Provide the [X, Y] coordinate of the cell's center where the given text is located.  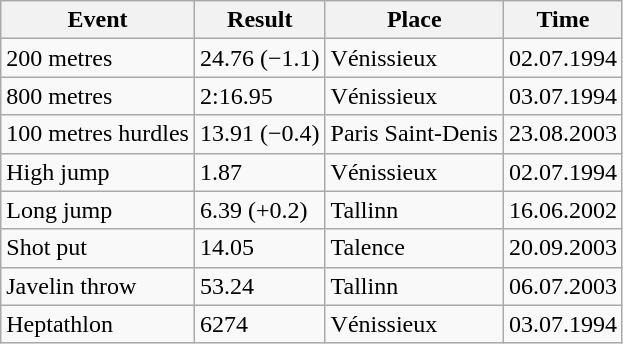
Heptathlon [98, 324]
24.76 (−1.1) [260, 58]
06.07.2003 [562, 286]
200 metres [98, 58]
Time [562, 20]
Event [98, 20]
Result [260, 20]
20.09.2003 [562, 248]
53.24 [260, 286]
Talence [414, 248]
13.91 (−0.4) [260, 134]
23.08.2003 [562, 134]
Shot put [98, 248]
6274 [260, 324]
100 metres hurdles [98, 134]
Paris Saint-Denis [414, 134]
Long jump [98, 210]
14.05 [260, 248]
1.87 [260, 172]
800 metres [98, 96]
High jump [98, 172]
2:16.95 [260, 96]
Javelin throw [98, 286]
Place [414, 20]
6.39 (+0.2) [260, 210]
16.06.2002 [562, 210]
